Capture the cell that displays the provided text and extract its [X, Y] central coordinate. 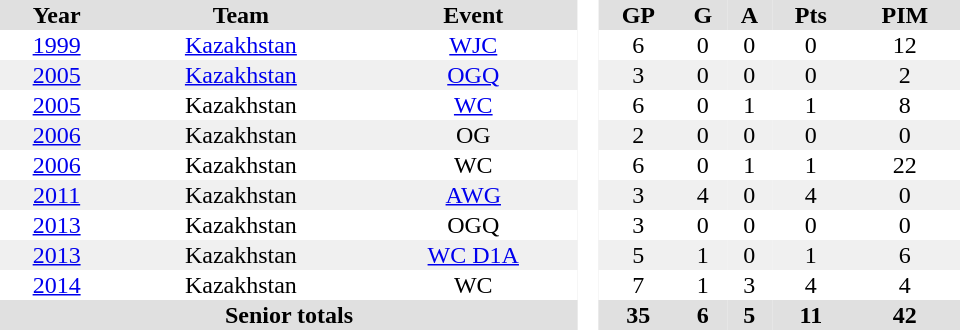
Event [474, 15]
A [750, 15]
Senior totals [289, 315]
8 [905, 105]
WJC [474, 45]
2014 [56, 285]
GP [638, 15]
35 [638, 315]
Team [240, 15]
AWG [474, 195]
7 [638, 285]
G [703, 15]
22 [905, 165]
11 [811, 315]
Pts [811, 15]
42 [905, 315]
2011 [56, 195]
1999 [56, 45]
PIM [905, 15]
Year [56, 15]
WC D1A [474, 255]
OG [474, 135]
12 [905, 45]
